Identify which cell holds the provided text, then report its (X, Y) central coordinate. 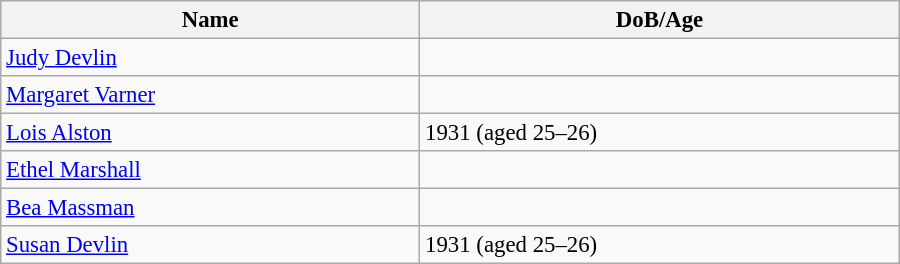
DoB/Age (660, 20)
Ethel Marshall (210, 170)
Margaret Varner (210, 95)
Judy Devlin (210, 58)
Susan Devlin (210, 245)
Name (210, 20)
Lois Alston (210, 133)
Bea Massman (210, 208)
